Find where the given text appears and provide that cell's center as (X, Y) coordinate. 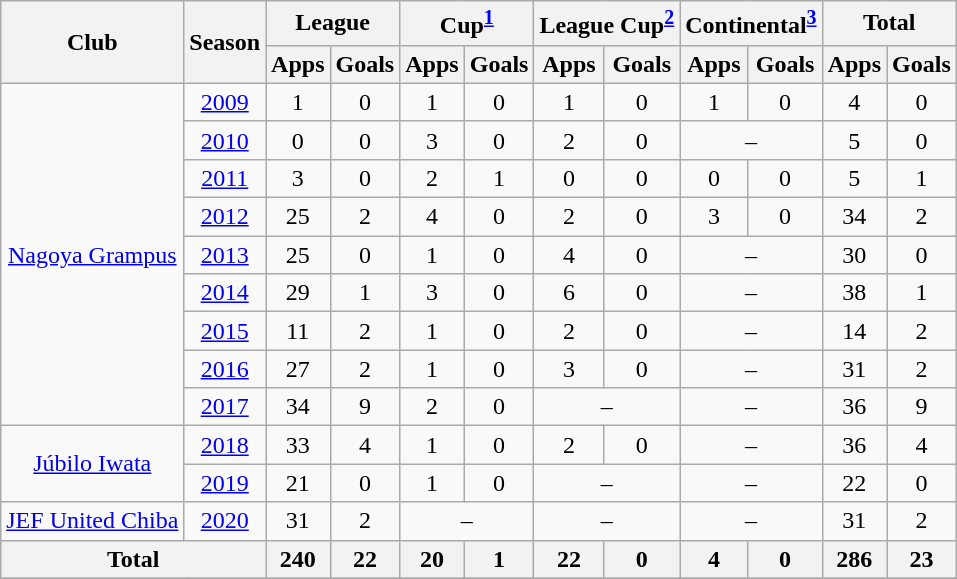
Club (92, 42)
JEF United Chiba (92, 521)
14 (854, 331)
League (333, 24)
2012 (225, 217)
2009 (225, 102)
2018 (225, 445)
11 (298, 331)
2010 (225, 140)
30 (854, 255)
2019 (225, 483)
33 (298, 445)
38 (854, 293)
2013 (225, 255)
2011 (225, 178)
2015 (225, 331)
Continental3 (751, 24)
286 (854, 559)
Júbilo Iwata (92, 464)
League Cup2 (607, 24)
Cup1 (467, 24)
2016 (225, 369)
2020 (225, 521)
2017 (225, 407)
6 (569, 293)
27 (298, 369)
29 (298, 293)
240 (298, 559)
21 (298, 483)
2014 (225, 293)
Nagoya Grampus (92, 254)
Season (225, 42)
23 (922, 559)
20 (432, 559)
